Identify which cell holds the provided text, then report its (x, y) central coordinate. 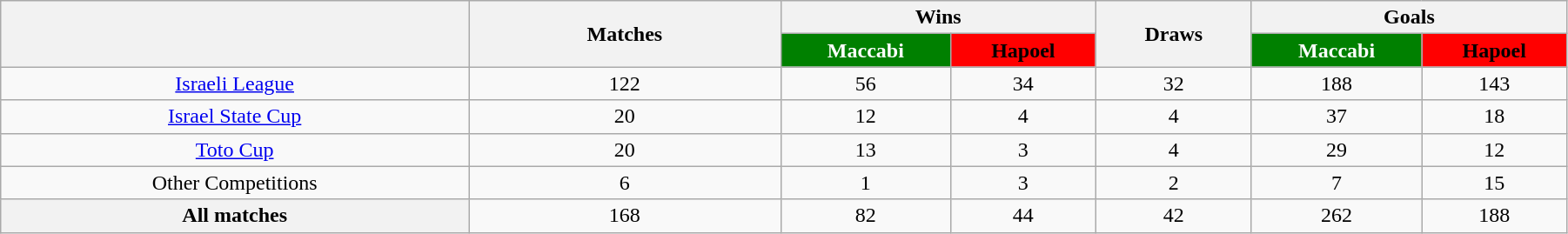
168 (625, 216)
Matches (625, 34)
15 (1495, 183)
37 (1337, 117)
56 (865, 84)
Israeli League (235, 84)
29 (1337, 150)
44 (1023, 216)
All matches (235, 216)
82 (865, 216)
Draws (1173, 34)
Toto Cup (235, 150)
42 (1173, 216)
Goals (1409, 17)
13 (865, 150)
34 (1023, 84)
18 (1495, 117)
122 (625, 84)
32 (1173, 84)
2 (1173, 183)
143 (1495, 84)
Israel State Cup (235, 117)
6 (625, 183)
262 (1337, 216)
1 (865, 183)
7 (1337, 183)
Other Competitions (235, 183)
Wins (938, 17)
